Extract the [X, Y] coordinate from the center of the cell holding the provided text.  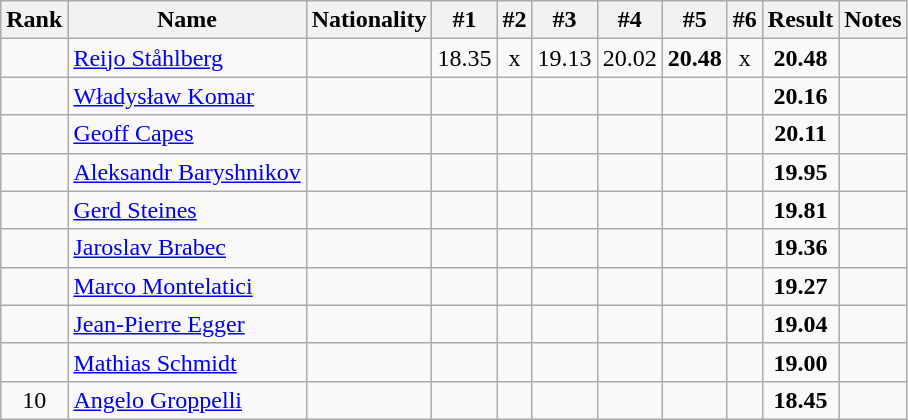
Reijo Ståhlberg [187, 58]
#3 [564, 20]
19.04 [800, 324]
18.45 [800, 400]
Jean-Pierre Egger [187, 324]
Marco Montelatici [187, 286]
Władysław Komar [187, 96]
Gerd Steines [187, 210]
19.00 [800, 362]
Result [800, 20]
19.13 [564, 58]
10 [34, 400]
Name [187, 20]
19.95 [800, 172]
#2 [514, 20]
Mathias Schmidt [187, 362]
Nationality [369, 20]
#6 [744, 20]
Jaroslav Brabec [187, 248]
#5 [694, 20]
20.11 [800, 134]
20.16 [800, 96]
#1 [464, 20]
Aleksandr Baryshnikov [187, 172]
19.27 [800, 286]
20.02 [630, 58]
19.36 [800, 248]
Notes [873, 20]
19.81 [800, 210]
Rank [34, 20]
18.35 [464, 58]
Geoff Capes [187, 134]
#4 [630, 20]
Angelo Groppelli [187, 400]
